Search for the cell housing the specified text and yield its [x, y] center coordinate. 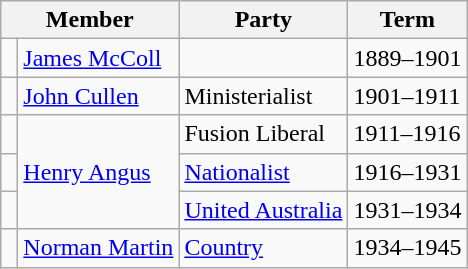
1916–1931 [408, 172]
1889–1901 [408, 58]
1901–1911 [408, 96]
Nationalist [264, 172]
Party [264, 20]
Fusion Liberal [264, 134]
Term [408, 20]
1911–1916 [408, 134]
1934–1945 [408, 248]
Country [264, 248]
Member [90, 20]
Henry Angus [98, 172]
1931–1934 [408, 210]
United Australia [264, 210]
Ministerialist [264, 96]
John Cullen [98, 96]
James McColl [98, 58]
Norman Martin [98, 248]
